Return [x, y] of the center of cell containing provided text 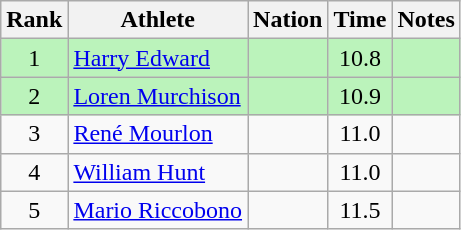
Harry Edward [158, 58]
Loren Murchison [158, 96]
2 [34, 96]
4 [34, 172]
Rank [34, 20]
Time [360, 20]
11.5 [360, 210]
Mario Riccobono [158, 210]
Athlete [158, 20]
10.9 [360, 96]
René Mourlon [158, 134]
3 [34, 134]
5 [34, 210]
William Hunt [158, 172]
1 [34, 58]
10.8 [360, 58]
Nation [288, 20]
Notes [426, 20]
